Detect which cell encompasses the target text, then output its [x, y] center coordinate. 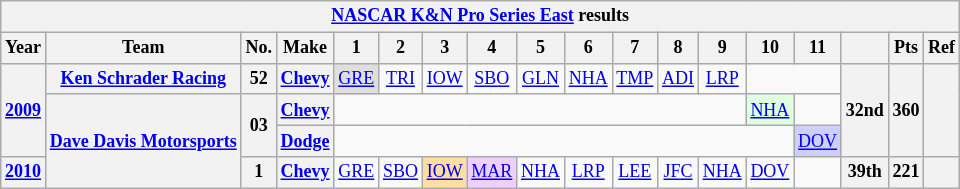
7 [635, 48]
3 [444, 48]
2009 [24, 110]
Team [143, 48]
4 [492, 48]
52 [258, 78]
Dave Davis Motorsports [143, 141]
2010 [24, 172]
2 [401, 48]
9 [722, 48]
360 [906, 110]
Year [24, 48]
Pts [906, 48]
TRI [401, 78]
11 [818, 48]
MAR [492, 172]
GLN [541, 78]
ADI [678, 78]
6 [588, 48]
32nd [864, 110]
Ref [942, 48]
JFC [678, 172]
No. [258, 48]
39th [864, 172]
221 [906, 172]
5 [541, 48]
Dodge [305, 140]
Ken Schrader Racing [143, 78]
TMP [635, 78]
8 [678, 48]
10 [770, 48]
Make [305, 48]
LEE [635, 172]
NASCAR K&N Pro Series East results [480, 16]
03 [258, 125]
